Identify which cell holds the provided text, then report its (X, Y) central coordinate. 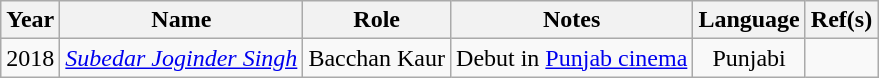
Language (749, 20)
2018 (30, 58)
Name (182, 20)
Ref(s) (841, 20)
Year (30, 20)
Notes (572, 20)
Punjabi (749, 58)
Debut in Punjab cinema (572, 58)
Bacchan Kaur (377, 58)
Subedar Joginder Singh (182, 58)
Role (377, 20)
